Search for the cell housing the specified text and yield its (x, y) center coordinate. 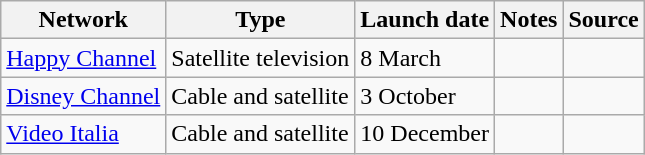
Type (260, 20)
8 March (425, 58)
Notes (529, 20)
Happy Channel (84, 58)
10 December (425, 134)
Network (84, 20)
Source (604, 20)
Launch date (425, 20)
Video Italia (84, 134)
Satellite television (260, 58)
Disney Channel (84, 96)
3 October (425, 96)
